Extract the [X, Y] coordinate from the center of the cell holding the provided text.  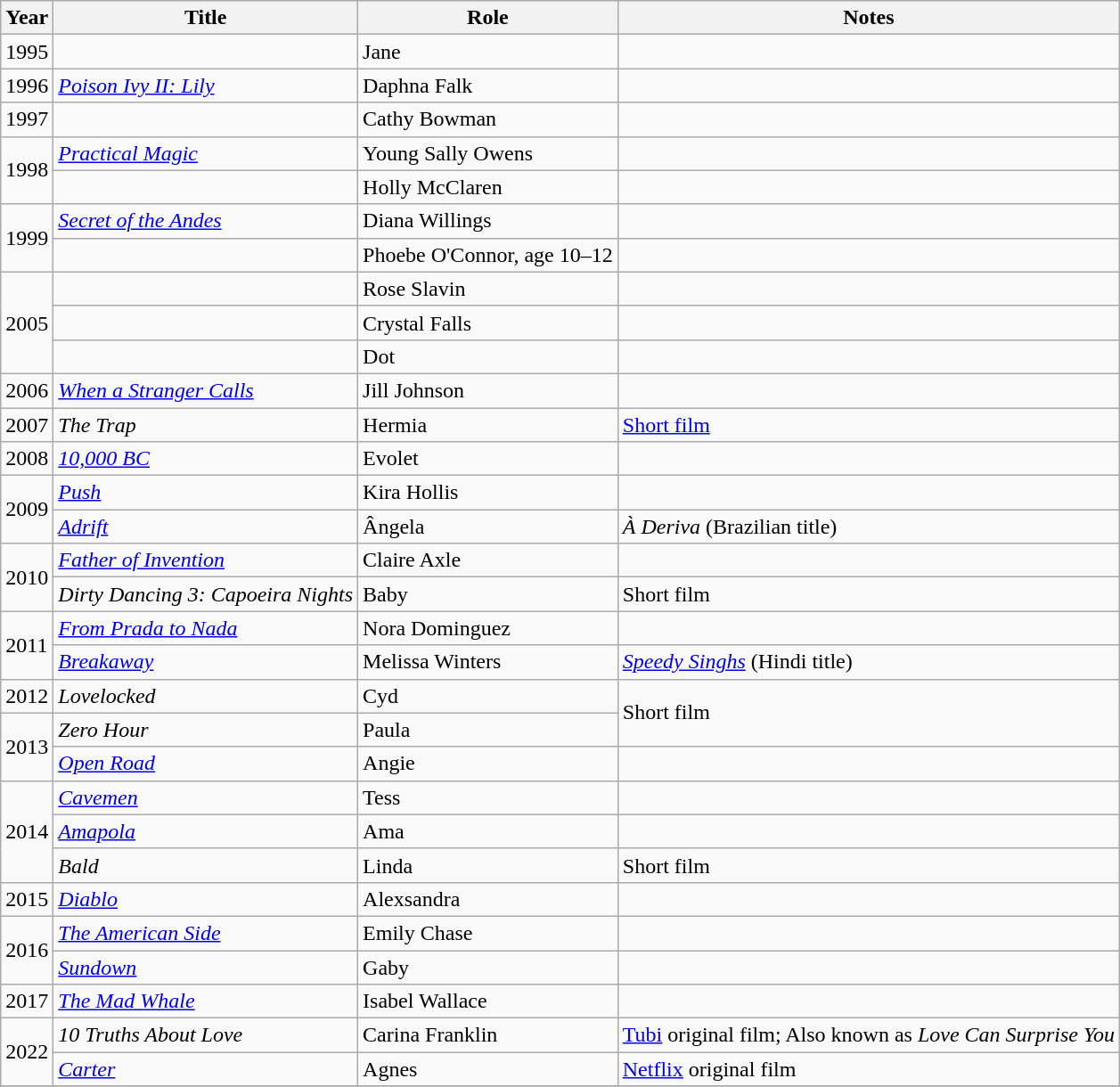
Evolet [488, 459]
Ama [488, 831]
Carter [206, 1069]
Open Road [206, 764]
Hermia [488, 425]
2009 [27, 510]
Role [488, 18]
2010 [27, 577]
When a Stranger Calls [206, 390]
2016 [27, 950]
Melissa Winters [488, 662]
Linda [488, 865]
Lovelocked [206, 696]
Push [206, 493]
Baby [488, 594]
Daphna Falk [488, 86]
Holly McClaren [488, 187]
À Deriva (Brazilian title) [868, 527]
2006 [27, 390]
From Prada to Nada [206, 628]
Diana Willings [488, 221]
Rose Slavin [488, 289]
2015 [27, 899]
Gaby [488, 967]
Secret of the Andes [206, 221]
1999 [27, 238]
Claire Axle [488, 560]
Cyd [488, 696]
1995 [27, 52]
1997 [27, 119]
2005 [27, 323]
Kira Hollis [488, 493]
Dot [488, 356]
2014 [27, 831]
2011 [27, 645]
Nora Dominguez [488, 628]
Notes [868, 18]
2013 [27, 747]
Breakaway [206, 662]
The Mad Whale [206, 1001]
10 Truths About Love [206, 1035]
Alexsandra [488, 899]
Cavemen [206, 797]
Jill Johnson [488, 390]
Paula [488, 730]
1996 [27, 86]
2012 [27, 696]
Tubi original film; Also known as Love Can Surprise You [868, 1035]
Emily Chase [488, 933]
The Trap [206, 425]
Angie [488, 764]
Tess [488, 797]
Agnes [488, 1069]
Diablo [206, 899]
2008 [27, 459]
Young Sally Owens [488, 153]
Bald [206, 865]
Year [27, 18]
1998 [27, 170]
Father of Invention [206, 560]
2017 [27, 1001]
Crystal Falls [488, 323]
2007 [27, 425]
Practical Magic [206, 153]
2022 [27, 1052]
Amapola [206, 831]
Ângela [488, 527]
Sundown [206, 967]
Poison Ivy II: Lily [206, 86]
Adrift [206, 527]
The American Side [206, 933]
Jane [488, 52]
Cathy Bowman [488, 119]
Dirty Dancing 3: Capoeira Nights [206, 594]
Netflix original film [868, 1069]
Title [206, 18]
10,000 BC [206, 459]
Zero Hour [206, 730]
Carina Franklin [488, 1035]
Isabel Wallace [488, 1001]
Phoebe O'Connor, age 10–12 [488, 255]
Speedy Singhs (Hindi title) [868, 662]
